Identify which cell holds the provided text, then report its (x, y) central coordinate. 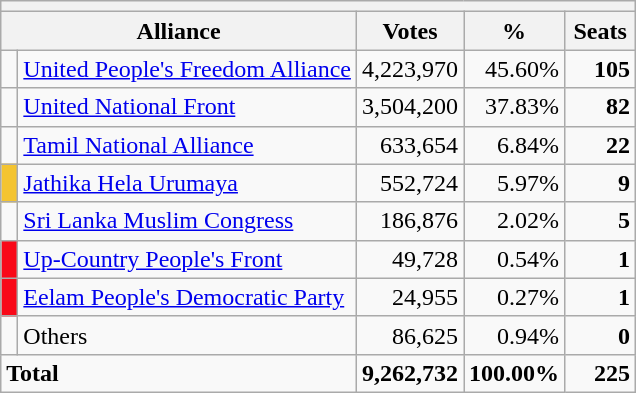
49,728 (410, 259)
United People's Freedom Alliance (188, 69)
United National Front (188, 107)
86,625 (410, 335)
633,654 (410, 145)
3,504,200 (410, 107)
9,262,732 (410, 373)
Total (179, 373)
186,876 (410, 221)
45.60% (514, 69)
5.97% (514, 183)
2.02% (514, 221)
100.00% (514, 373)
Sri Lanka Muslim Congress (188, 221)
Eelam People's Democratic Party (188, 297)
Seats (600, 31)
5 (600, 221)
0 (600, 335)
% (514, 31)
9 (600, 183)
Alliance (179, 31)
Votes (410, 31)
225 (600, 373)
Up-Country People's Front (188, 259)
0.94% (514, 335)
Others (188, 335)
37.83% (514, 107)
0.54% (514, 259)
6.84% (514, 145)
82 (600, 107)
24,955 (410, 297)
4,223,970 (410, 69)
Jathika Hela Urumaya (188, 183)
105 (600, 69)
0.27% (514, 297)
Tamil National Alliance (188, 145)
552,724 (410, 183)
22 (600, 145)
